For the text-containing cell, return its midpoint in [X, Y] coordinate format. 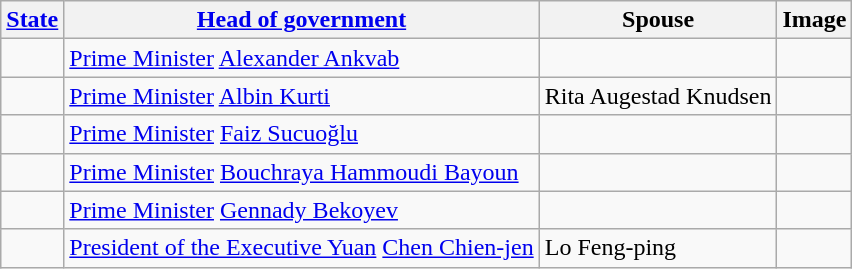
Prime Minister Faiz Sucuoğlu [302, 134]
Spouse [658, 20]
Image [814, 20]
Head of government [302, 20]
State [32, 20]
Lo Feng-ping [658, 248]
Prime Minister Albin Kurti [302, 96]
Prime Minister Alexander Ankvab [302, 58]
Prime Minister Bouchraya Hammoudi Bayoun [302, 172]
Prime Minister Gennady Bekoyev [302, 210]
Rita Augestad Knudsen [658, 96]
President of the Executive Yuan Chen Chien-jen [302, 248]
